For the text-containing cell, return its midpoint in (X, Y) coordinate format. 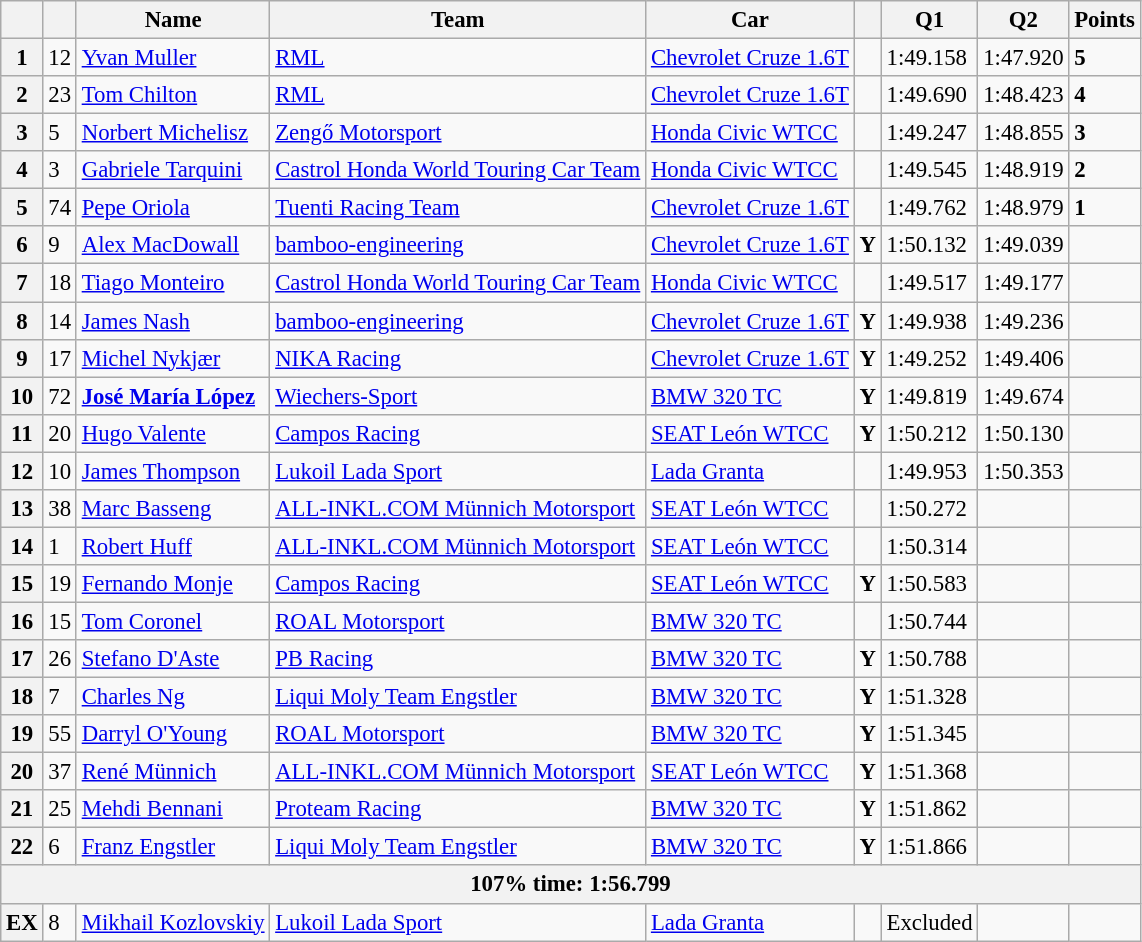
Franz Engstler (172, 847)
NIKA Racing (458, 358)
23 (60, 95)
1:50.353 (1024, 471)
Wiechers-Sport (458, 396)
13 (22, 509)
1:49.545 (930, 170)
38 (60, 509)
1:50.132 (930, 245)
1:49.158 (930, 58)
107% time: 1:56.799 (570, 885)
16 (22, 621)
1:50.583 (930, 584)
Darryl O'Young (172, 734)
Proteam Racing (458, 809)
Q1 (930, 20)
1:51.345 (930, 734)
1:49.252 (930, 358)
1:49.690 (930, 95)
Team (458, 20)
René Münnich (172, 772)
1:50.130 (1024, 433)
Fernando Monje (172, 584)
Tuenti Racing Team (458, 208)
1:49.517 (930, 283)
1:49.236 (1024, 321)
Mikhail Kozlovskiy (172, 922)
José María López (172, 396)
Mehdi Bennani (172, 809)
1:50.744 (930, 621)
1:50.788 (930, 659)
1:49.039 (1024, 245)
James Nash (172, 321)
1:50.272 (930, 509)
1:48.979 (1024, 208)
Gabriele Tarquini (172, 170)
Charles Ng (172, 697)
21 (22, 809)
1:49.177 (1024, 283)
Pepe Oriola (172, 208)
James Thompson (172, 471)
55 (60, 734)
1:47.920 (1024, 58)
Alex MacDowall (172, 245)
26 (60, 659)
1:50.212 (930, 433)
Robert Huff (172, 546)
Yvan Muller (172, 58)
1:49.247 (930, 133)
1:51.862 (930, 809)
1:49.953 (930, 471)
72 (60, 396)
Zengő Motorsport (458, 133)
22 (22, 847)
74 (60, 208)
Norbert Michelisz (172, 133)
1:49.762 (930, 208)
Stefano D'Aste (172, 659)
1:48.919 (1024, 170)
Marc Basseng (172, 509)
37 (60, 772)
1:48.423 (1024, 95)
Tom Coronel (172, 621)
Q2 (1024, 20)
Tiago Monteiro (172, 283)
1:51.368 (930, 772)
1:48.855 (1024, 133)
1:49.674 (1024, 396)
Michel Nykjær (172, 358)
Excluded (930, 922)
Tom Chilton (172, 95)
PB Racing (458, 659)
Hugo Valente (172, 433)
Points (1104, 20)
1:50.314 (930, 546)
1:51.328 (930, 697)
Name (172, 20)
1:49.819 (930, 396)
11 (22, 433)
1:49.938 (930, 321)
25 (60, 809)
1:51.866 (930, 847)
Car (750, 20)
EX (22, 922)
1:49.406 (1024, 358)
